Return the [X, Y] coordinate for the center point of the cell that contains the specified text.  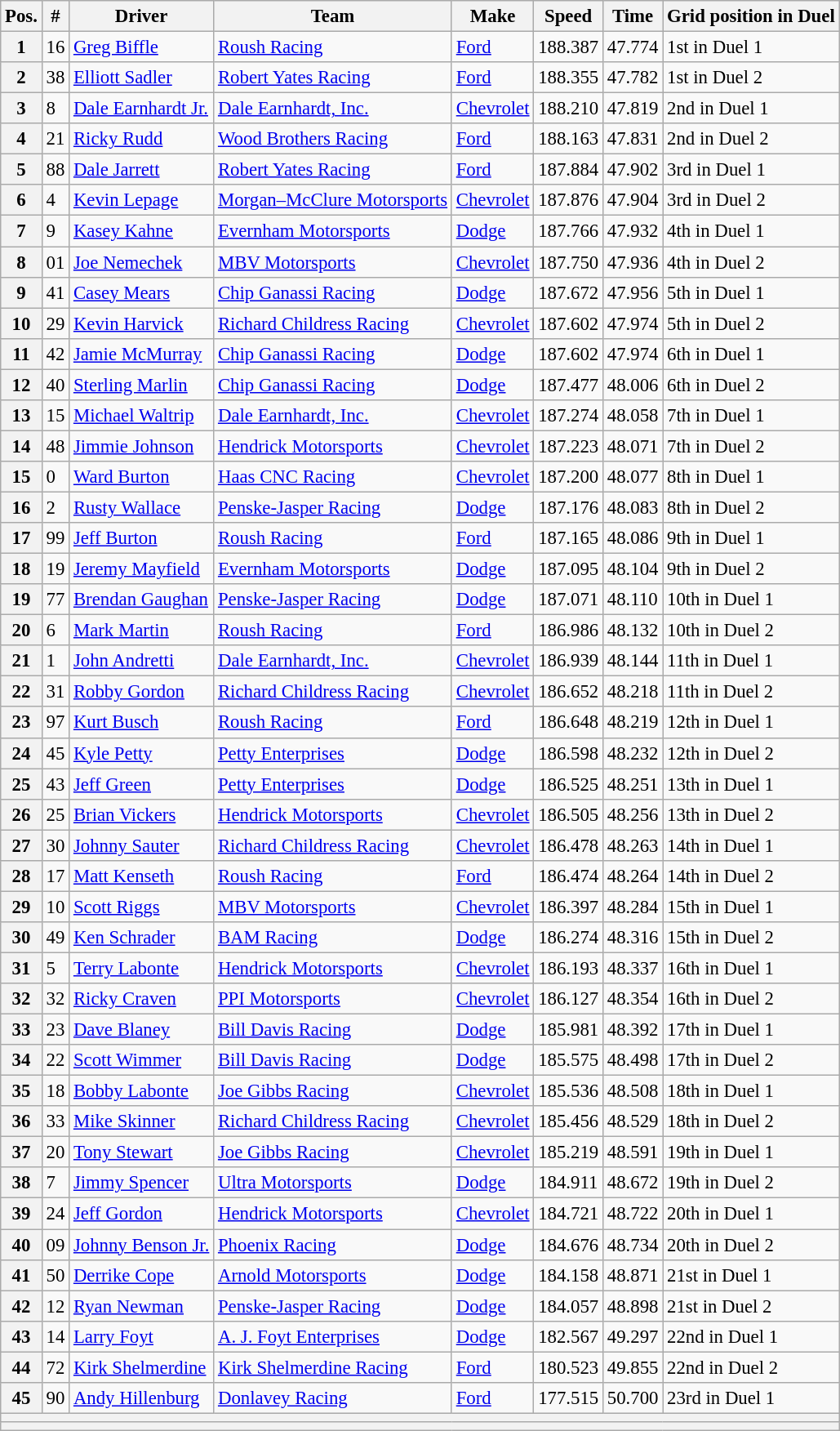
177.515 [568, 1398]
6th in Duel 1 [751, 354]
186.478 [568, 845]
48.083 [632, 507]
Grid position in Duel [751, 16]
49 [56, 938]
22nd in Duel 1 [751, 1336]
88 [56, 170]
34 [21, 1060]
48.898 [632, 1306]
47.936 [632, 262]
14th in Duel 2 [751, 876]
7th in Duel 1 [751, 416]
Haas CNC Racing [333, 477]
48.144 [632, 661]
20th in Duel 1 [751, 1214]
187.095 [568, 569]
1st in Duel 2 [751, 78]
187.876 [568, 200]
187.477 [568, 385]
50 [56, 1275]
10th in Duel 2 [751, 631]
Kevin Harvick [142, 323]
Make [492, 16]
13th in Duel 1 [751, 784]
48.392 [632, 1030]
Jamie McMurray [142, 354]
6th in Duel 2 [751, 385]
99 [56, 538]
Ricky Craven [142, 999]
48.006 [632, 385]
Pos. [21, 16]
Kasey Kahne [142, 231]
23rd in Duel 1 [751, 1398]
187.200 [568, 477]
Johnny Benson Jr. [142, 1245]
4th in Duel 2 [751, 262]
9th in Duel 1 [751, 538]
47.831 [632, 139]
Michael Waltrip [142, 416]
35 [21, 1091]
Derrike Cope [142, 1275]
Jeff Gordon [142, 1214]
Dave Blaney [142, 1030]
Tony Stewart [142, 1152]
185.575 [568, 1060]
Rusty Wallace [142, 507]
Robby Gordon [142, 692]
48.104 [632, 569]
21st in Duel 1 [751, 1275]
47.819 [632, 109]
7th in Duel 2 [751, 446]
48.256 [632, 814]
48.529 [632, 1121]
48.251 [632, 784]
48.508 [632, 1091]
48.232 [632, 753]
Wood Brothers Racing [333, 139]
188.210 [568, 109]
3rd in Duel 2 [751, 200]
10th in Duel 1 [751, 600]
48.337 [632, 968]
48.354 [632, 999]
13th in Duel 2 [751, 814]
184.057 [568, 1306]
186.474 [568, 876]
15th in Duel 1 [751, 907]
Speed [568, 16]
187.165 [568, 538]
Ricky Rudd [142, 139]
2nd in Duel 2 [751, 139]
28 [21, 876]
186.939 [568, 661]
48.871 [632, 1275]
187.223 [568, 446]
44 [21, 1367]
Phoenix Racing [333, 1245]
16th in Duel 2 [751, 999]
2nd in Duel 1 [751, 109]
77 [56, 600]
Kurt Busch [142, 723]
187.672 [568, 292]
48.263 [632, 845]
27 [21, 845]
Ultra Motorsports [333, 1184]
1st in Duel 1 [751, 47]
186.193 [568, 968]
39 [21, 1214]
# [56, 16]
09 [56, 1245]
47.904 [632, 200]
185.219 [568, 1152]
186.397 [568, 907]
01 [56, 262]
186.525 [568, 784]
187.766 [568, 231]
5th in Duel 1 [751, 292]
Kevin Lepage [142, 200]
Kyle Petty [142, 753]
48.591 [632, 1152]
8th in Duel 1 [751, 477]
Bobby Labonte [142, 1091]
48.058 [632, 416]
Scott Riggs [142, 907]
48.284 [632, 907]
48 [56, 446]
187.176 [568, 507]
185.536 [568, 1091]
A. J. Foyt Enterprises [333, 1336]
Donlavey Racing [333, 1398]
187.071 [568, 600]
John Andretti [142, 661]
Casey Mears [142, 292]
Kirk Shelmerdine [142, 1367]
5th in Duel 2 [751, 323]
Dale Earnhardt Jr. [142, 109]
187.750 [568, 262]
48.672 [632, 1184]
Brian Vickers [142, 814]
48.132 [632, 631]
47.956 [632, 292]
14th in Duel 1 [751, 845]
Mark Martin [142, 631]
Greg Biffle [142, 47]
48.498 [632, 1060]
26 [21, 814]
186.648 [568, 723]
Mike Skinner [142, 1121]
37 [21, 1152]
48.218 [632, 692]
Jimmy Spencer [142, 1184]
Ryan Newman [142, 1306]
Scott Wimmer [142, 1060]
22nd in Duel 2 [751, 1367]
90 [56, 1398]
Brendan Gaughan [142, 600]
PPI Motorsports [333, 999]
Morgan–McClure Motorsports [333, 200]
21st in Duel 2 [751, 1306]
184.676 [568, 1245]
48.071 [632, 446]
186.274 [568, 938]
3 [21, 109]
Joe Nemechek [142, 262]
72 [56, 1367]
50.700 [632, 1398]
186.505 [568, 814]
17th in Duel 2 [751, 1060]
Jimmie Johnson [142, 446]
Andy Hillenburg [142, 1398]
Sterling Marlin [142, 385]
9th in Duel 2 [751, 569]
97 [56, 723]
186.652 [568, 692]
0 [56, 477]
49.855 [632, 1367]
48.086 [632, 538]
188.387 [568, 47]
18th in Duel 1 [751, 1091]
47.774 [632, 47]
12th in Duel 2 [751, 753]
182.567 [568, 1336]
Driver [142, 16]
49.297 [632, 1336]
12th in Duel 1 [751, 723]
185.456 [568, 1121]
Matt Kenseth [142, 876]
47.782 [632, 78]
48.110 [632, 600]
Ken Schrader [142, 938]
11th in Duel 1 [751, 661]
Time [632, 16]
48.077 [632, 477]
184.911 [568, 1184]
4th in Duel 1 [751, 231]
8th in Duel 2 [751, 507]
Terry Labonte [142, 968]
Team [333, 16]
180.523 [568, 1367]
15th in Duel 2 [751, 938]
48.734 [632, 1245]
Larry Foyt [142, 1336]
187.884 [568, 170]
3rd in Duel 1 [751, 170]
Dale Jarrett [142, 170]
Ward Burton [142, 477]
18th in Duel 2 [751, 1121]
19th in Duel 2 [751, 1184]
Kirk Shelmerdine Racing [333, 1367]
Jeff Green [142, 784]
48.219 [632, 723]
11 [21, 354]
186.986 [568, 631]
13 [21, 416]
48.722 [632, 1214]
48.316 [632, 938]
185.981 [568, 1030]
184.158 [568, 1275]
Johnny Sauter [142, 845]
16th in Duel 1 [751, 968]
186.127 [568, 999]
19th in Duel 1 [751, 1152]
20th in Duel 2 [751, 1245]
188.163 [568, 139]
BAM Racing [333, 938]
17th in Duel 1 [751, 1030]
Jeff Burton [142, 538]
186.598 [568, 753]
11th in Duel 2 [751, 692]
Elliott Sadler [142, 78]
36 [21, 1121]
Jeremy Mayfield [142, 569]
188.355 [568, 78]
Arnold Motorsports [333, 1275]
48.264 [632, 876]
47.902 [632, 170]
187.274 [568, 416]
47.932 [632, 231]
184.721 [568, 1214]
